Return (X, Y) of the center of cell containing provided text 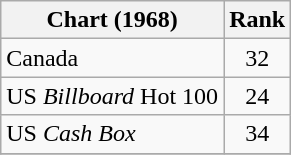
24 (258, 96)
Chart (1968) (112, 20)
Rank (258, 20)
US Billboard Hot 100 (112, 96)
Canada (112, 58)
32 (258, 58)
34 (258, 134)
US Cash Box (112, 134)
